Scan for the cell matching the given text and deliver its [X, Y] coordinate at center. 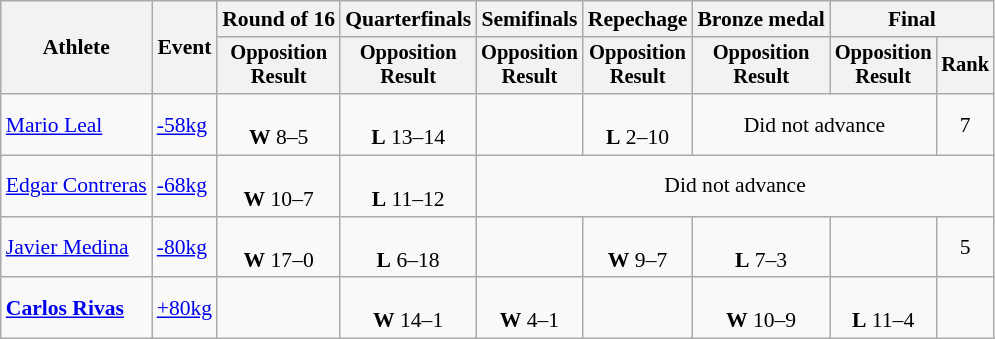
-68kg [184, 186]
L 6–18 [408, 248]
Repechage [638, 19]
W 17–0 [278, 248]
Event [184, 48]
5 [965, 248]
W 9–7 [638, 248]
L 7–3 [760, 248]
-58kg [184, 124]
W 8–5 [278, 124]
-80kg [184, 248]
Quarterfinals [408, 19]
W 14–1 [408, 308]
L 13–14 [408, 124]
7 [965, 124]
Semifinals [530, 19]
Edgar Contreras [76, 186]
Rank [965, 66]
Round of 16 [278, 19]
L 2–10 [638, 124]
W 4–1 [530, 308]
L 11–4 [884, 308]
W 10–7 [278, 186]
L 11–12 [408, 186]
Mario Leal [76, 124]
Carlos Rivas [76, 308]
Bronze medal [760, 19]
Javier Medina [76, 248]
W 10–9 [760, 308]
Final [912, 19]
Athlete [76, 48]
+80kg [184, 308]
